Pinpoint the cell where the given text exists, returning its (X, Y) midpoint coordinate. 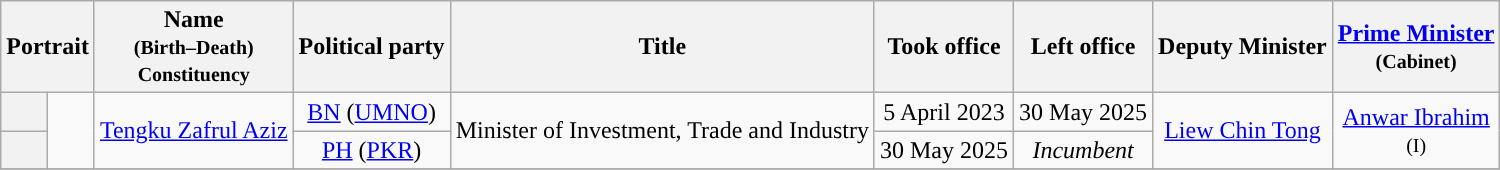
Tengku Zafrul Aziz (194, 131)
Deputy Minister (1243, 47)
Name(Birth–Death)Constituency (194, 47)
5 April 2023 (944, 112)
Took office (944, 47)
Prime Minister(Cabinet) (1416, 47)
Liew Chin Tong (1243, 131)
Political party (372, 47)
Title (662, 47)
Portrait (48, 47)
BN (UMNO) (372, 112)
Anwar Ibrahim(I) (1416, 131)
PH (PKR) (372, 150)
Minister of Investment, Trade and Industry (662, 131)
Incumbent (1084, 150)
Left office (1084, 47)
